Determine the [x, y] coordinate at the center of the cell enclosing the given text.  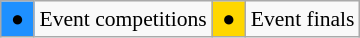
Event finals [303, 19]
Event competitions [122, 19]
